From the cell containing the given text, extract its center point as (x, y) coordinate. 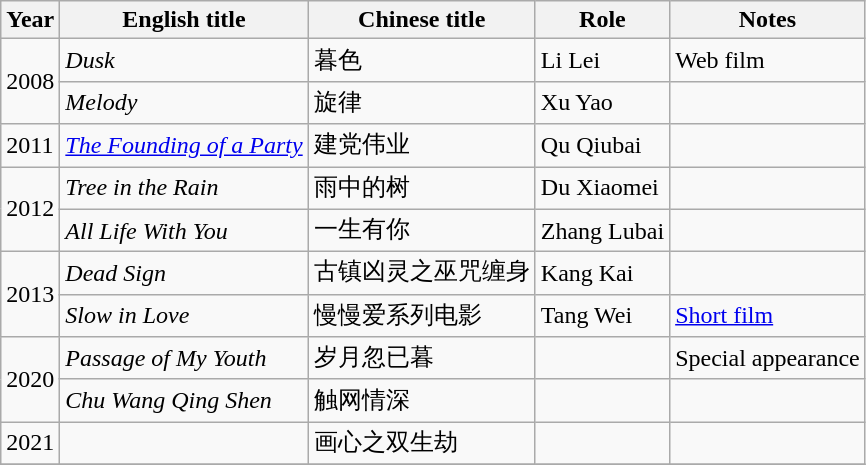
慢慢爱系列电影 (422, 316)
Xu Yao (602, 102)
Dusk (184, 60)
岁月忽已暮 (422, 358)
Dead Sign (184, 274)
Tang Wei (602, 316)
Slow in Love (184, 316)
All Life With You (184, 230)
旋律 (422, 102)
暮色 (422, 60)
Kang Kai (602, 274)
2020 (30, 380)
Melody (184, 102)
Qu Qiubai (602, 146)
2011 (30, 146)
2012 (30, 208)
Role (602, 20)
Notes (768, 20)
Year (30, 20)
触网情深 (422, 400)
一生有你 (422, 230)
Special appearance (768, 358)
建党伟业 (422, 146)
古镇凶灵之巫咒缠身 (422, 274)
2008 (30, 82)
2013 (30, 294)
画心之双生劫 (422, 444)
Li Lei (602, 60)
The Founding of a Party (184, 146)
Passage of My Youth (184, 358)
Chu Wang Qing Shen (184, 400)
English title (184, 20)
Web film (768, 60)
Short film (768, 316)
Tree in the Rain (184, 188)
Zhang Lubai (602, 230)
Du Xiaomei (602, 188)
2021 (30, 444)
Chinese title (422, 20)
雨中的树 (422, 188)
